Determine the (x, y) coordinate at the center of the cell enclosing the given text.  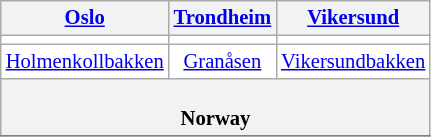
Norway (216, 107)
Holmenkollbakken (85, 61)
Vikersund (353, 17)
Trondheim (223, 17)
Oslo (85, 17)
Granåsen (223, 61)
Vikersundbakken (353, 61)
